Provide the (x, y) coordinate of the cell's center where the given text is located.  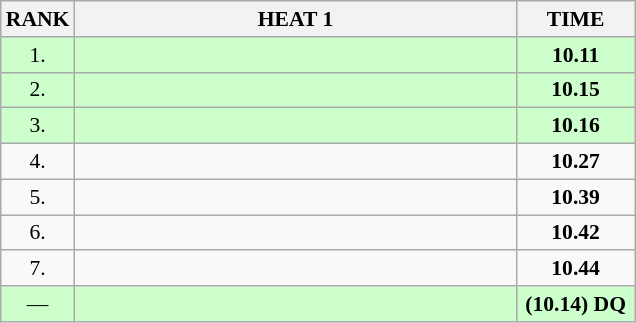
5. (38, 197)
10.16 (576, 126)
10.15 (576, 90)
10.27 (576, 162)
1. (38, 55)
4. (38, 162)
HEAT 1 (295, 19)
6. (38, 233)
TIME (576, 19)
RANK (38, 19)
10.42 (576, 233)
(10.14) DQ (576, 304)
— (38, 304)
10.39 (576, 197)
10.11 (576, 55)
3. (38, 126)
10.44 (576, 269)
7. (38, 269)
2. (38, 90)
